Provide the [X, Y] coordinate of the cell's center where the given text is located.  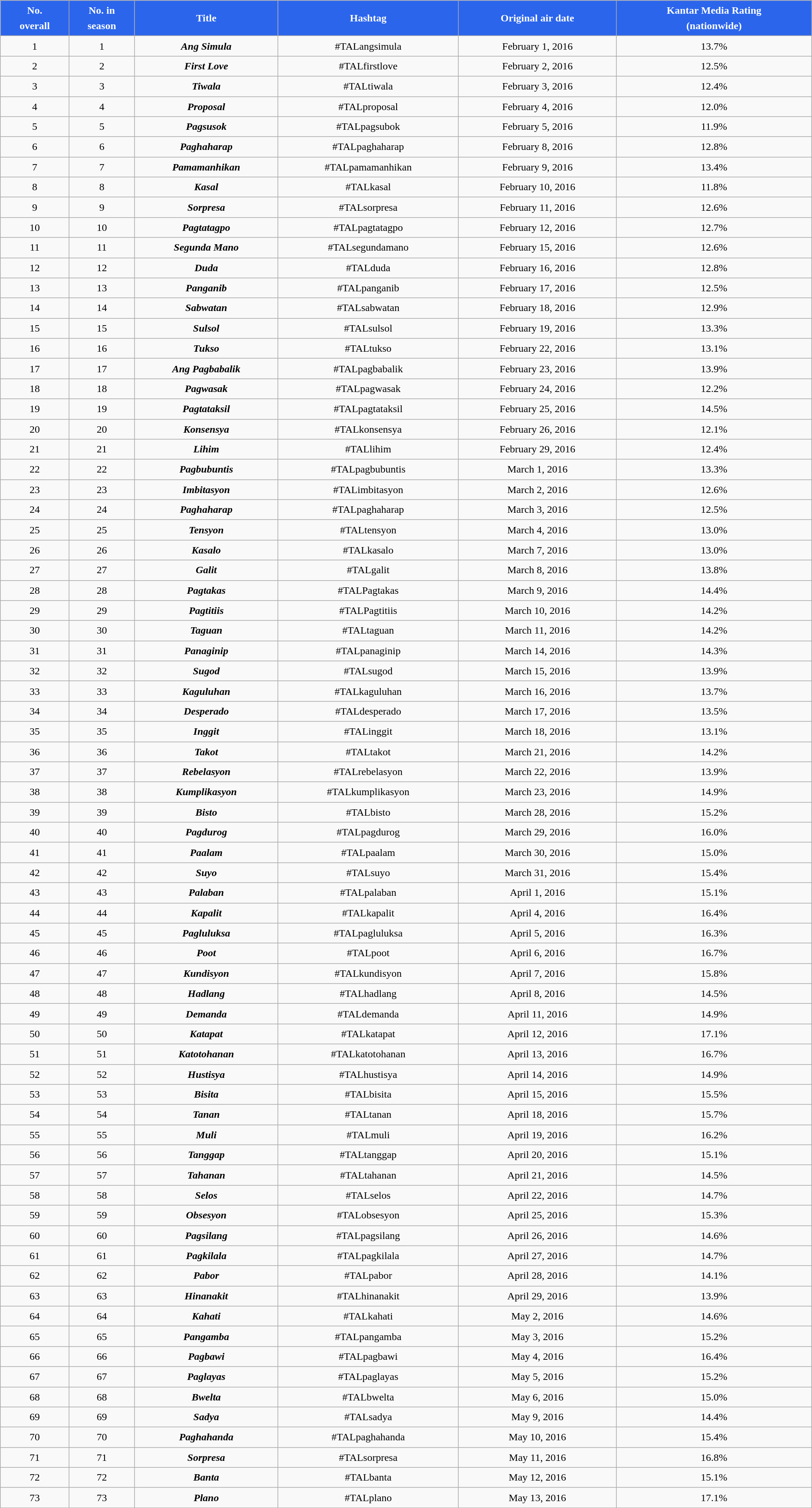
Taguan [206, 631]
May 13, 2016 [537, 1498]
Title [206, 18]
Sabwatan [206, 308]
Demanda [206, 1014]
Paghahanda [206, 1437]
#TALplano [368, 1498]
February 1, 2016 [537, 46]
Bwelta [206, 1397]
February 12, 2016 [537, 227]
Pagtakas [206, 590]
#TALkundisyon [368, 973]
Katapat [206, 1034]
#TALpagdurog [368, 832]
Katotohanan [206, 1054]
Hinanakit [206, 1296]
Kasalo [206, 550]
Desperado [206, 711]
#TALbanta [368, 1477]
Pagbawi [206, 1356]
#TALkumplikasyon [368, 792]
March 29, 2016 [537, 832]
#TALdesperado [368, 711]
Tukso [206, 349]
#TALpagkilala [368, 1256]
Original air date [537, 18]
April 28, 2016 [537, 1276]
16.2% [714, 1134]
Sulsol [206, 328]
Panganib [206, 288]
#TALpanganib [368, 288]
15.7% [714, 1115]
March 4, 2016 [537, 530]
March 8, 2016 [537, 570]
#TALpabor [368, 1276]
#TALsegundamano [368, 248]
February 5, 2016 [537, 127]
April 26, 2016 [537, 1236]
Banta [206, 1477]
#TALtanan [368, 1115]
Kundisyon [206, 973]
#TALpagsilang [368, 1236]
#TALtanggap [368, 1155]
#TALpagluluksa [368, 933]
Hashtag [368, 18]
Rebelasyon [206, 772]
#TALfirstlove [368, 66]
Pagtatagpo [206, 227]
April 20, 2016 [537, 1155]
Pabor [206, 1276]
April 4, 2016 [537, 913]
February 22, 2016 [537, 349]
#TALpagbawi [368, 1356]
#TALproposal [368, 106]
February 23, 2016 [537, 368]
April 6, 2016 [537, 954]
February 2, 2016 [537, 66]
#TALbisita [368, 1094]
Kapalit [206, 913]
#TALtukso [368, 349]
Bisto [206, 812]
#TALsugod [368, 671]
11.8% [714, 187]
Kantar Media Rating (nationwide) [714, 18]
Selos [206, 1195]
#TALkasalo [368, 550]
14.3% [714, 651]
Konsensya [206, 429]
Kasal [206, 187]
Palaban [206, 893]
#TALpaglayas [368, 1377]
Ang Pagbabalik [206, 368]
Tanggap [206, 1155]
#TALhadlang [368, 994]
#TALtakot [368, 751]
First Love [206, 66]
#TALinggit [368, 732]
#TALbisto [368, 812]
Pagwasak [206, 389]
#TALkatotohanan [368, 1054]
Takot [206, 751]
February 10, 2016 [537, 187]
March 28, 2016 [537, 812]
March 14, 2016 [537, 651]
Pagtataksil [206, 409]
#TALlihim [368, 449]
Sadya [206, 1417]
Kumplikasyon [206, 792]
#TALPagtitiis [368, 611]
March 11, 2016 [537, 631]
#TALpangamba [368, 1337]
April 19, 2016 [537, 1134]
#TALpagtataksil [368, 409]
#TALpoot [368, 954]
March 17, 2016 [537, 711]
March 3, 2016 [537, 510]
Tensyon [206, 530]
Pagbubuntis [206, 470]
12.7% [714, 227]
May 4, 2016 [537, 1356]
February 25, 2016 [537, 409]
May 6, 2016 [537, 1397]
March 15, 2016 [537, 671]
April 18, 2016 [537, 1115]
Panaginip [206, 651]
No.overall [35, 18]
April 5, 2016 [537, 933]
May 9, 2016 [537, 1417]
Lihim [206, 449]
April 22, 2016 [537, 1195]
#TALsadya [368, 1417]
#TALtaguan [368, 631]
Proposal [206, 106]
#TALdemanda [368, 1014]
#TALpaghahanda [368, 1437]
Tanan [206, 1115]
#TALbwelta [368, 1397]
February 4, 2016 [537, 106]
#TALpalaban [368, 893]
Muli [206, 1134]
#TALpagsubok [368, 127]
#TALtiwala [368, 87]
March 18, 2016 [537, 732]
February 11, 2016 [537, 207]
Duda [206, 268]
February 19, 2016 [537, 328]
April 13, 2016 [537, 1054]
#TALhinanakit [368, 1296]
12.0% [714, 106]
Pagsusok [206, 127]
April 1, 2016 [537, 893]
March 22, 2016 [537, 772]
Pagluluksa [206, 933]
March 10, 2016 [537, 611]
May 12, 2016 [537, 1477]
#TALangsimula [368, 46]
February 15, 2016 [537, 248]
Ang Simula [206, 46]
Pagsilang [206, 1236]
12.9% [714, 308]
March 21, 2016 [537, 751]
#TALkasal [368, 187]
#TALkapalit [368, 913]
14.1% [714, 1276]
#TALgalit [368, 570]
Pangamba [206, 1337]
#TALimbitasyon [368, 489]
#TALpamamanhikan [368, 167]
March 2, 2016 [537, 489]
Paalam [206, 853]
16.0% [714, 832]
#TALpagwasak [368, 389]
15.3% [714, 1215]
Tiwala [206, 87]
February 16, 2016 [537, 268]
May 5, 2016 [537, 1377]
#TALtahanan [368, 1175]
April 21, 2016 [537, 1175]
Poot [206, 954]
February 17, 2016 [537, 288]
February 29, 2016 [537, 449]
#TALpagbubuntis [368, 470]
May 10, 2016 [537, 1437]
Suyo [206, 872]
Paglayas [206, 1377]
Bisita [206, 1094]
#TALpagtatagpo [368, 227]
16.3% [714, 933]
Pamamanhikan [206, 167]
March 16, 2016 [537, 691]
April 29, 2016 [537, 1296]
March 7, 2016 [537, 550]
April 15, 2016 [537, 1094]
#TALhustisya [368, 1074]
Sugod [206, 671]
March 9, 2016 [537, 590]
16.8% [714, 1457]
Kaguluhan [206, 691]
Pagdurog [206, 832]
#TALsabwatan [368, 308]
#TALkonsensya [368, 429]
April 12, 2016 [537, 1034]
#TALkaguluhan [368, 691]
Hustisya [206, 1074]
11.9% [714, 127]
Pagkilala [206, 1256]
#TALsuyo [368, 872]
13.4% [714, 167]
#TALmuli [368, 1134]
#TALPagtakas [368, 590]
Imbitasyon [206, 489]
May 2, 2016 [537, 1316]
April 14, 2016 [537, 1074]
No. inseason [102, 18]
March 30, 2016 [537, 853]
15.5% [714, 1094]
February 8, 2016 [537, 147]
Kahati [206, 1316]
#TALduda [368, 268]
15.8% [714, 973]
Segunda Mano [206, 248]
Hadlang [206, 994]
February 24, 2016 [537, 389]
March 31, 2016 [537, 872]
Obsesyon [206, 1215]
March 1, 2016 [537, 470]
Galit [206, 570]
#TALkahati [368, 1316]
April 25, 2016 [537, 1215]
March 23, 2016 [537, 792]
13.8% [714, 570]
May 3, 2016 [537, 1337]
#TALrebelasyon [368, 772]
Pagtitiis [206, 611]
April 11, 2016 [537, 1014]
#TALkatapat [368, 1034]
Plano [206, 1498]
February 26, 2016 [537, 429]
February 9, 2016 [537, 167]
April 8, 2016 [537, 994]
Inggit [206, 732]
12.2% [714, 389]
February 18, 2016 [537, 308]
February 3, 2016 [537, 87]
#TALobsesyon [368, 1215]
April 7, 2016 [537, 973]
12.1% [714, 429]
#TALtensyon [368, 530]
#TALpaalam [368, 853]
April 27, 2016 [537, 1256]
Tahanan [206, 1175]
13.5% [714, 711]
May 11, 2016 [537, 1457]
#TALselos [368, 1195]
#TALpagbabalik [368, 368]
#TALsulsol [368, 328]
#TALpanaginip [368, 651]
